Detect which cell encompasses the target text, then output its [x, y] center coordinate. 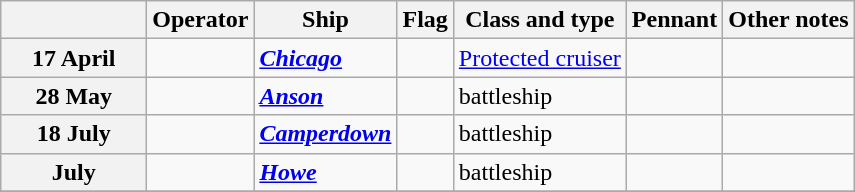
Other notes [788, 20]
Howe [326, 172]
Flag [425, 20]
28 May [74, 96]
July [74, 172]
18 July [74, 134]
Pennant [674, 20]
Ship [326, 20]
Protected cruiser [540, 58]
Operator [200, 20]
Class and type [540, 20]
Anson [326, 96]
Camperdown [326, 134]
Chicago [326, 58]
17 April [74, 58]
